Find where the given text appears and provide that cell's center as (X, Y) coordinate. 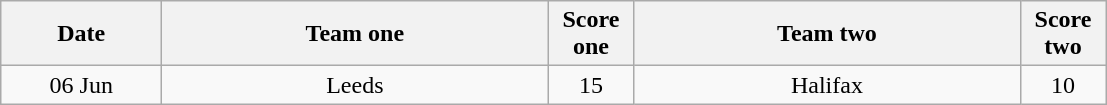
15 (591, 85)
Halifax (827, 85)
Leeds (355, 85)
Date (82, 34)
Team two (827, 34)
Team one (355, 34)
06 Jun (82, 85)
Score one (591, 34)
Score two (1063, 34)
10 (1063, 85)
